Output the [x, y] coordinate of the center of the cell containing the given text.  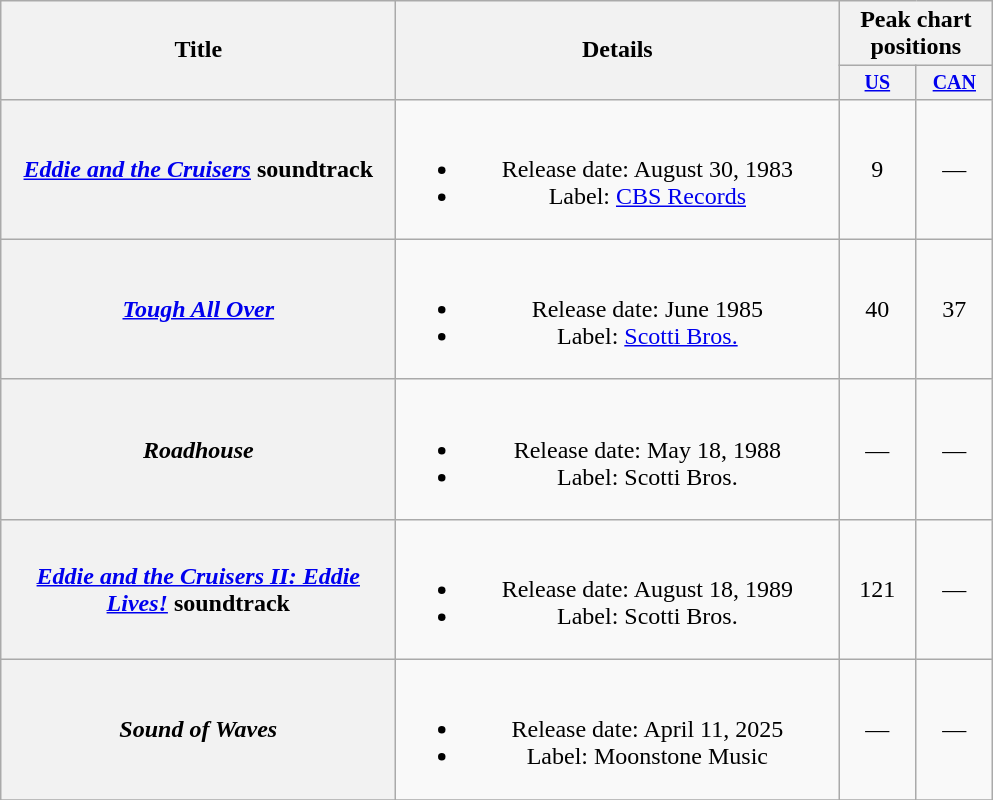
CAN [954, 82]
Release date: August 30, 1983Label: CBS Records [618, 169]
9 [878, 169]
Eddie and the Cruisers soundtrack [198, 169]
40 [878, 309]
Title [198, 50]
121 [878, 589]
Details [618, 50]
Peak chartpositions [916, 34]
Release date: May 18, 1988Label: Scotti Bros. [618, 449]
US [878, 82]
Release date: June 1985Label: Scotti Bros. [618, 309]
Roadhouse [198, 449]
Release date: April 11, 2025Label: Moonstone Music [618, 730]
Eddie and the Cruisers II: Eddie Lives! soundtrack [198, 589]
Release date: August 18, 1989Label: Scotti Bros. [618, 589]
Sound of Waves [198, 730]
Tough All Over [198, 309]
37 [954, 309]
